Output the (x, y) coordinate of the center of the cell containing the given text.  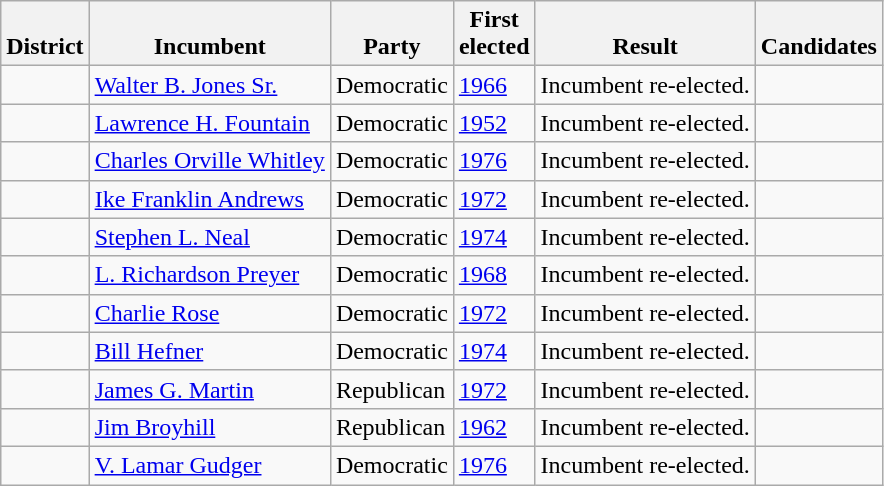
Stephen L. Neal (210, 237)
Bill Hefner (210, 351)
Ike Franklin Andrews (210, 199)
Charles Orville Whitley (210, 161)
Firstelected (494, 34)
James G. Martin (210, 389)
Charlie Rose (210, 313)
Incumbent (210, 34)
Jim Broyhill (210, 427)
1966 (494, 85)
V. Lamar Gudger (210, 465)
1952 (494, 123)
1962 (494, 427)
L. Richardson Preyer (210, 275)
District (45, 34)
Party (392, 34)
Result (645, 34)
Candidates (818, 34)
1968 (494, 275)
Walter B. Jones Sr. (210, 85)
Lawrence H. Fountain (210, 123)
